Locate the cell with the specified text and output its [x, y] center coordinate. 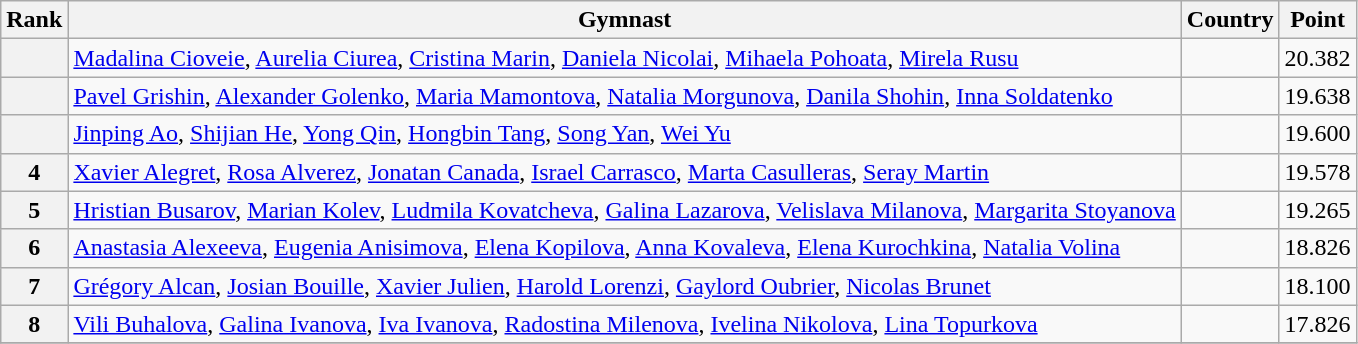
Point [1318, 20]
4 [34, 172]
19.578 [1318, 172]
Country [1230, 20]
18.100 [1318, 286]
Hristian Busarov, Marian Kolev, Ludmila Kovatcheva, Galina Lazarova, Velislava Milanova, Margarita Stoyanova [624, 210]
8 [34, 324]
7 [34, 286]
Madalina Cioveie, Aurelia Ciurea, Cristina Marin, Daniela Nicolai, Mihaela Pohoata, Mirela Rusu [624, 58]
Anastasia Alexeeva, Eugenia Anisimova, Elena Kopilova, Anna Kovaleva, Elena Kurochkina, Natalia Volina [624, 248]
17.826 [1318, 324]
Pavel Grishin, Alexander Golenko, Maria Mamontova, Natalia Morgunova, Danila Shohin, Inna Soldatenko [624, 96]
19.638 [1318, 96]
19.265 [1318, 210]
6 [34, 248]
20.382 [1318, 58]
Jinping Ao, Shijian He, Yong Qin, Hongbin Tang, Song Yan, Wei Yu [624, 134]
Vili Buhalova, Galina Ivanova, Iva Ivanova, Radostina Milenova, Ivelina Nikolova, Lina Topurkova [624, 324]
Rank [34, 20]
5 [34, 210]
Gymnast [624, 20]
19.600 [1318, 134]
Xavier Alegret, Rosa Alverez, Jonatan Canada, Israel Carrasco, Marta Casulleras, Seray Martin [624, 172]
Grégory Alcan, Josian Bouille, Xavier Julien, Harold Lorenzi, Gaylord Oubrier, Nicolas Brunet [624, 286]
18.826 [1318, 248]
